Detect which cell encompasses the target text, then output its (X, Y) center coordinate. 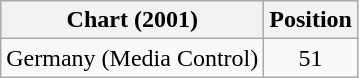
51 (311, 58)
Germany (Media Control) (132, 58)
Position (311, 20)
Chart (2001) (132, 20)
